Pinpoint the cell where the given text exists, returning its [X, Y] midpoint coordinate. 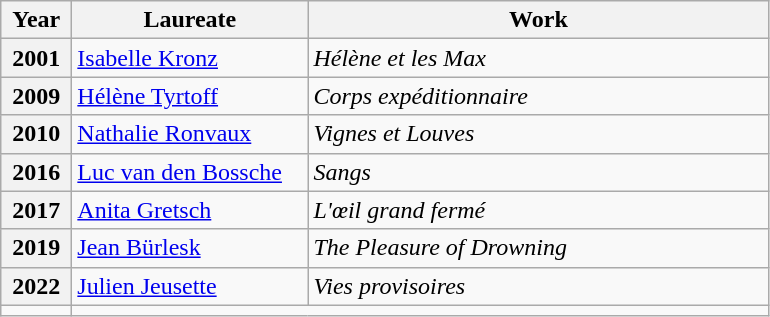
Work [538, 20]
2001 [36, 58]
Isabelle Kronz [190, 58]
Corps expéditionnaire [538, 96]
2017 [36, 210]
Laureate [190, 20]
2016 [36, 172]
Hélène et les Max [538, 58]
The Pleasure of Drowning [538, 248]
Hélène Tyrtoff [190, 96]
Vies provisoires [538, 286]
L'œil grand fermé [538, 210]
Julien Jeusette [190, 286]
2009 [36, 96]
Jean Bürlesk [190, 248]
Nathalie Ronvaux [190, 134]
Vignes et Louves [538, 134]
2010 [36, 134]
Sangs [538, 172]
Year [36, 20]
2022 [36, 286]
Luc van den Bossche [190, 172]
2019 [36, 248]
Anita Gretsch [190, 210]
